Return the (x, y) coordinate for the center point of the cell that contains the specified text.  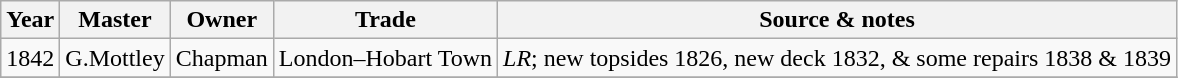
Trade (385, 20)
LR; new topsides 1826, new deck 1832, & some repairs 1838 & 1839 (838, 58)
Source & notes (838, 20)
Chapman (222, 58)
1842 (30, 58)
Master (115, 20)
London–Hobart Town (385, 58)
Owner (222, 20)
Year (30, 20)
G.Mottley (115, 58)
